Return [x, y] of the center of cell containing provided text 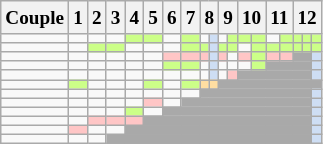
7 [190, 18]
6 [172, 18]
8 [210, 18]
12 [307, 18]
3 [116, 18]
4 [134, 18]
Couple [35, 18]
9 [228, 18]
5 [154, 18]
11 [280, 18]
2 [96, 18]
1 [78, 18]
10 [251, 18]
